Locate the cell with the specified text and output its [x, y] center coordinate. 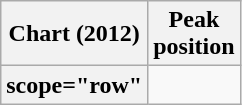
Chart (2012) [74, 34]
Peakposition [194, 34]
scope="row" [74, 85]
